Pinpoint the cell where the given text exists, returning its [x, y] midpoint coordinate. 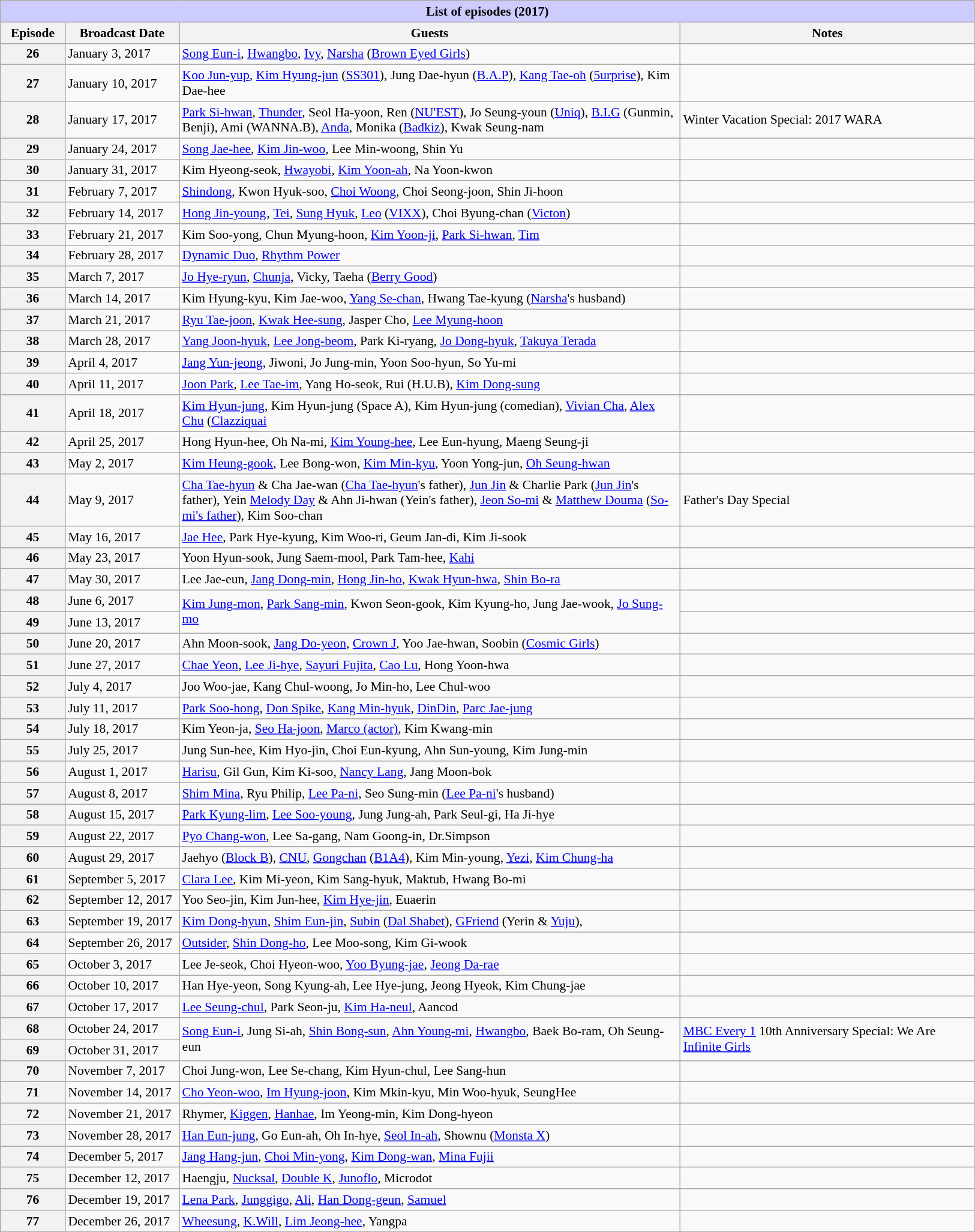
Park Kyung-lim, Lee Soo-young, Jung Jung-ah, Park Seul-gi, Ha Ji-hye [430, 815]
63 [33, 922]
Harisu, Gil Gun, Kim Ki-soo, Nancy Lang, Jang Moon-bok [430, 772]
Winter Vacation Special: 2017 WARA [827, 120]
August 1, 2017 [122, 772]
July 4, 2017 [122, 687]
Clara Lee, Kim Mi-yeon, Kim Sang-hyuk, Maktub, Hwang Bo-mi [430, 879]
Cho Yeon-woo, Im Hyung-joon, Kim Mkin-kyu, Min Woo-hyuk, SeungHee [430, 1093]
Ryu Tae-joon, Kwak Hee-sung, Jasper Cho, Lee Myung-hoon [430, 320]
Song Jae-hee, Kim Jin-woo, Lee Min-woong, Shin Yu [430, 149]
Kim Dong-hyun, Shim Eun-jin, Subin (Dal Shabet), GFriend (Yerin & Yuju), [430, 922]
58 [33, 815]
Joo Woo-jae, Kang Chul-woong, Jo Min-ho, Lee Chul-woo [430, 687]
31 [33, 192]
30 [33, 170]
Hong Jin-young‚ Tei, Sung Hyuk, Leo (VIXX), Choi Byung-chan (Victon) [430, 213]
November 7, 2017 [122, 1071]
34 [33, 256]
Lena Park, Junggigo, Ali, Han Dong-geun, Samuel [430, 1200]
Kim Heung-gook, Lee Bong-won, Kim Min-kyu, Yoon Yong-jun, Oh Seung-hwan [430, 464]
56 [33, 772]
May 2, 2017 [122, 464]
Shindong, Kwon Hyuk-soo, Choi Woong, Choi Seong-joon, Shin Ji-hoon [430, 192]
August 29, 2017 [122, 858]
45 [33, 537]
September 12, 2017 [122, 900]
Kim Hyun-jung, Kim Hyun-jung (Space A), Kim Hyun-jung (comedian), Vivian Cha, Alex Chu (Clazziquai [430, 413]
October 3, 2017 [122, 964]
55 [33, 751]
Kim Yeon-ja, Seo Ha-joon, Marco (actor), Kim Kwang-min [430, 729]
September 5, 2017 [122, 879]
Father's Day Special [827, 500]
September 26, 2017 [122, 943]
December 19, 2017 [122, 1200]
29 [33, 149]
December 26, 2017 [122, 1221]
Chae Yeon, Lee Ji-hye, Sayuri Fujita, Cao Lu, Hong Yoon-hwa [430, 666]
August 8, 2017 [122, 793]
September 19, 2017 [122, 922]
July 25, 2017 [122, 751]
MBC Every 1 10th Anniversary Special: We Are Infinite Girls [827, 1039]
May 16, 2017 [122, 537]
January 3, 2017 [122, 54]
May 23, 2017 [122, 558]
46 [33, 558]
October 31, 2017 [122, 1050]
37 [33, 320]
February 14, 2017 [122, 213]
44 [33, 500]
Outsider, Shin Dong-ho, Lee Moo-song, Kim Gi-wook [430, 943]
27 [33, 83]
March 21, 2017 [122, 320]
May 9, 2017 [122, 500]
28 [33, 120]
Wheesung, K.Will, Lim Jeong-hee, Yangpa [430, 1221]
December 12, 2017 [122, 1179]
Kim Soo-yong, Chun Myung-hoon, Kim Yoon-ji, Park Si-hwan, Tim [430, 235]
66 [33, 986]
April 11, 2017 [122, 384]
Jang Yun-jeong, Jiwoni, Jo Jung-min, Yoon Soo-hyun, So Yu-mi [430, 363]
Lee Je-seok, Choi Hyeon-woo, Yoo Byung-jae, Jeong Da-rae [430, 964]
Pyo Chang-won, Lee Sa-gang, Nam Goong-in, Dr.Simpson [430, 837]
October 10, 2017 [122, 986]
April 18, 2017 [122, 413]
65 [33, 964]
32 [33, 213]
71 [33, 1093]
47 [33, 580]
Kim Hyung-kyu, Kim Jae-woo, Yang Se-chan, Hwang Tae-kyung (Narsha's husband) [430, 299]
November 28, 2017 [122, 1135]
February 7, 2017 [122, 192]
April 4, 2017 [122, 363]
Yoon Hyun-sook, Jung Saem-mool, Park Tam-hee, Kahi [430, 558]
72 [33, 1114]
Broadcast Date [122, 33]
62 [33, 900]
Dynamic Duo, Rhythm Power [430, 256]
40 [33, 384]
Park Si-hwan, Thunder, Seol Ha-yoon, Ren (NU'EST), Jo Seung-youn (Uniq), B.I.G (Gunmin, Benji), Ami (WANNA.B), Anda, Monika (Badkiz), Kwak Seung-nam [430, 120]
December 5, 2017 [122, 1157]
70 [33, 1071]
Jae Hee, Park Hye-kyung, Kim Woo-ri, Geum Jan-di, Kim Ji-sook [430, 537]
August 15, 2017 [122, 815]
Shim Mina, Ryu Philip, Lee Pa-ni, Seo Sung-min (Lee Pa-ni's husband) [430, 793]
64 [33, 943]
July 18, 2017 [122, 729]
Kim Hyeong-seok, Hwayobi, Kim Yoon-ah, Na Yoon-kwon [430, 170]
June 13, 2017 [122, 622]
January 24, 2017 [122, 149]
Song Eun-i, Jung Si-ah, Shin Bong-sun, Ahn Young-mi, Hwangbo, Baek Bo-ram, Oh Seung-eun [430, 1039]
List of episodes (2017) [487, 11]
April 25, 2017 [122, 442]
March 14, 2017 [122, 299]
May 30, 2017 [122, 580]
Jaehyo (Block B), CNU, Gongchan (B1A4), Kim Min-young, Yezi, Kim Chung-ha [430, 858]
Guests [430, 33]
Lee Jae-eun, Jang Dong-min, Hong Jin-ho, Kwak Hyun-hwa, Shin Bo-ra [430, 580]
November 14, 2017 [122, 1093]
August 22, 2017 [122, 837]
February 21, 2017 [122, 235]
38 [33, 341]
61 [33, 879]
51 [33, 666]
42 [33, 442]
39 [33, 363]
41 [33, 413]
77 [33, 1221]
Rhymer, Kiggen, Hanhae, Im Yeong-min, Kim Dong-hyeon [430, 1114]
Lee Seung-chul, Park Seon-ju, Kim Ha-neul, Aancod [430, 1008]
68 [33, 1029]
Yang Joon-hyuk, Lee Jong-beom, Park Ki-ryang, Jo Dong-hyuk, Takuya Terada [430, 341]
Notes [827, 33]
Hong Hyun-hee, Oh Na-mi, Kim Young-hee, Lee Eun-hyung, Maeng Seung-ji [430, 442]
Joon Park, Lee Tae-im, Yang Ho-seok, Rui (H.U.B), Kim Dong-sung [430, 384]
54 [33, 729]
50 [33, 644]
Park Soo-hong, Don Spike, Kang Min-hyuk, DinDin, Parc Jae-jung [430, 708]
Song Eun-i, Hwangbo, Ivy, Narsha (Brown Eyed Girls) [430, 54]
49 [33, 622]
52 [33, 687]
Jo Hye-ryun, Chunja, Vicky, Taeha (Berry Good) [430, 277]
67 [33, 1008]
57 [33, 793]
June 20, 2017 [122, 644]
59 [33, 837]
June 6, 2017 [122, 601]
March 28, 2017 [122, 341]
53 [33, 708]
January 10, 2017 [122, 83]
33 [33, 235]
Koo Jun-yup, Kim Hyung-jun (SS301), Jung Dae-hyun (B.A.P), Kang Tae-oh (5urprise), Kim Dae-hee [430, 83]
Haengju, Nucksal, Double K, Junoflo, Microdot [430, 1179]
76 [33, 1200]
Episode [33, 33]
January 31, 2017 [122, 170]
69 [33, 1050]
October 24, 2017 [122, 1029]
26 [33, 54]
74 [33, 1157]
60 [33, 858]
Jung Sun-hee, Kim Hyo-jin, Choi Eun-kyung, Ahn Sun-young, Kim Jung-min [430, 751]
Han Eun-jung, Go Eun-ah, Oh In-hye, Seol In-ah, Shownu (Monsta X) [430, 1135]
43 [33, 464]
36 [33, 299]
March 7, 2017 [122, 277]
July 11, 2017 [122, 708]
Han Hye-yeon, Song Kyung-ah, Lee Hye-jung, Jeong Hyeok, Kim Chung-jae [430, 986]
35 [33, 277]
October 17, 2017 [122, 1008]
48 [33, 601]
Ahn Moon-sook, Jang Do-yeon, Crown J, Yoo Jae-hwan, Soobin (Cosmic Girls) [430, 644]
75 [33, 1179]
Yoo Seo-jin, Kim Jun-hee, Kim Hye-jin, Euaerin [430, 900]
Choi Jung-won, Lee Se-chang, Kim Hyun-chul, Lee Sang-hun [430, 1071]
January 17, 2017 [122, 120]
Kim Jung-mon, Park Sang-min, Kwon Seon-gook, Kim Kyung-ho, Jung Jae-wook, Jo Sung-mo [430, 612]
June 27, 2017 [122, 666]
November 21, 2017 [122, 1114]
Jang Hang-jun, Choi Min-yong, Kim Dong-wan, Mina Fujii [430, 1157]
73 [33, 1135]
February 28, 2017 [122, 256]
